Pinpoint the cell where the given text exists, returning its (X, Y) midpoint coordinate. 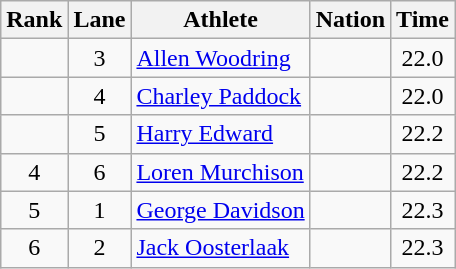
Allen Woodring (220, 58)
Nation (350, 20)
George Davidson (220, 210)
Athlete (220, 20)
Charley Paddock (220, 96)
Time (423, 20)
Rank (34, 20)
Harry Edward (220, 134)
3 (100, 58)
1 (100, 210)
2 (100, 248)
Loren Murchison (220, 172)
Lane (100, 20)
Jack Oosterlaak (220, 248)
